Pinpoint the cell where the given text exists, returning its (X, Y) midpoint coordinate. 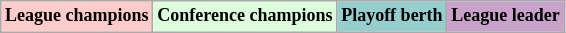
Playoff berth (392, 16)
League champions (77, 16)
Conference champions (245, 16)
League leader (506, 16)
